Return (X, Y) of the center of cell containing provided text 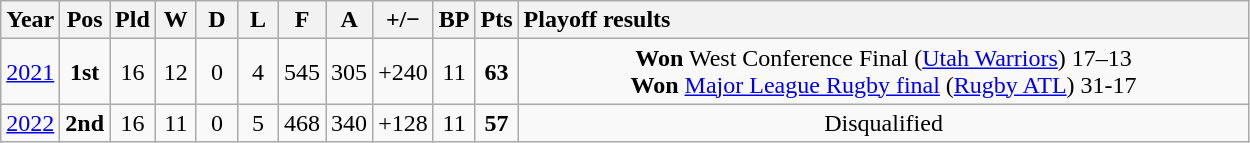
Year (30, 20)
1st (85, 72)
12 (176, 72)
+240 (404, 72)
2021 (30, 72)
4 (258, 72)
Pos (85, 20)
W (176, 20)
468 (302, 123)
D (216, 20)
A (350, 20)
545 (302, 72)
2022 (30, 123)
BP (454, 20)
57 (496, 123)
Pld (133, 20)
+128 (404, 123)
63 (496, 72)
L (258, 20)
+/− (404, 20)
305 (350, 72)
Pts (496, 20)
Playoff results (884, 20)
2nd (85, 123)
5 (258, 123)
Won West Conference Final (Utah Warriors) 17–13 Won Major League Rugby final (Rugby ATL) 31-17 (884, 72)
340 (350, 123)
F (302, 20)
Disqualified (884, 123)
